For the text-containing cell, return its midpoint in [X, Y] coordinate format. 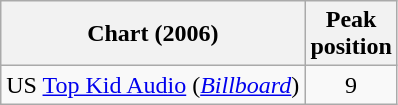
9 [351, 85]
Peakposition [351, 34]
US Top Kid Audio (Billboard) [153, 85]
Chart (2006) [153, 34]
